Return the (x, y) coordinate for the center point of the cell that contains the specified text.  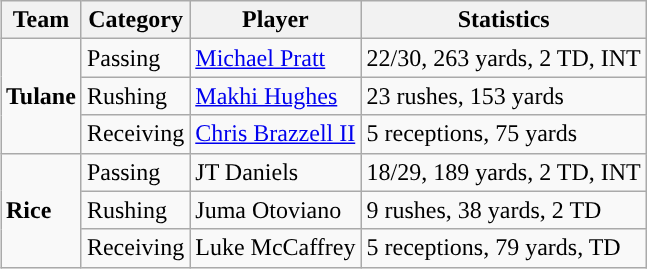
Player (276, 20)
Rice (40, 210)
Category (135, 20)
JT Daniels (276, 172)
18/29, 189 yards, 2 TD, INT (504, 172)
Juma Otoviano (276, 210)
23 rushes, 153 yards (504, 96)
Luke McCaffrey (276, 248)
Statistics (504, 20)
5 receptions, 79 yards, TD (504, 248)
9 rushes, 38 yards, 2 TD (504, 210)
Tulane (40, 96)
Team (40, 20)
Makhi Hughes (276, 96)
Michael Pratt (276, 58)
22/30, 263 yards, 2 TD, INT (504, 58)
5 receptions, 75 yards (504, 134)
Chris Brazzell II (276, 134)
